Capture the cell that displays the provided text and extract its (X, Y) central coordinate. 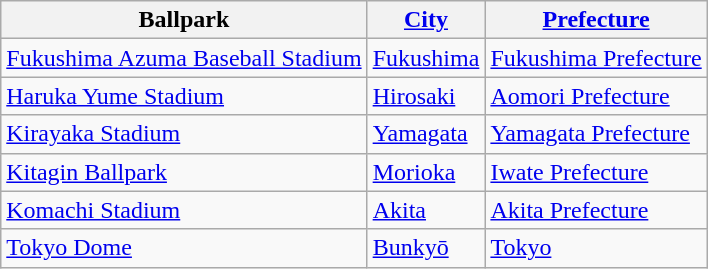
Yamagata (426, 134)
Hirosaki (426, 96)
Fukushima (426, 58)
Haruka Yume Stadium (184, 96)
Bunkyō (426, 248)
Akita (426, 210)
Morioka (426, 172)
Fukushima Prefecture (596, 58)
Iwate Prefecture (596, 172)
Akita Prefecture (596, 210)
Yamagata Prefecture (596, 134)
Komachi Stadium (184, 210)
Kitagin Ballpark (184, 172)
Fukushima Azuma Baseball Stadium (184, 58)
Ballpark (184, 20)
Prefecture (596, 20)
Kirayaka Stadium (184, 134)
Aomori Prefecture (596, 96)
Tokyo Dome (184, 248)
Tokyo (596, 248)
City (426, 20)
